Extract the [X, Y] coordinate from the center of the cell holding the provided text.  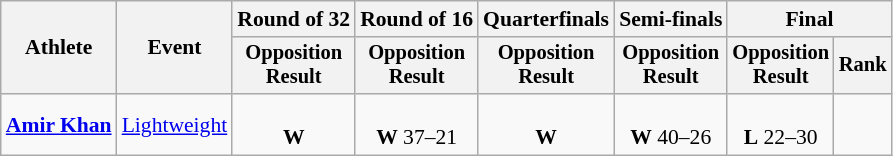
W 37–21 [416, 124]
Lightweight [175, 124]
W 40–26 [670, 124]
Quarterfinals [546, 19]
Round of 32 [294, 19]
Amir Khan [59, 124]
Final [809, 19]
Athlete [59, 48]
Round of 16 [416, 19]
Rank [863, 66]
L 22–30 [780, 124]
Event [175, 48]
Semi-finals [670, 19]
